Provide the (x, y) coordinate of the cell's center where the given text is located.  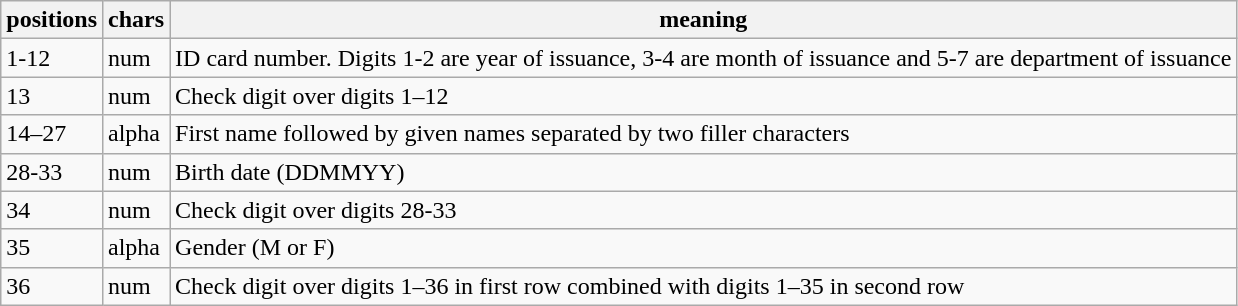
13 (52, 96)
Check digit over digits 28-33 (704, 210)
14–27 (52, 134)
36 (52, 286)
ID card number. Digits 1-2 are year of issuance, 3-4 are month of issuance and 5-7 are department of issuance (704, 58)
35 (52, 248)
Birth date (DDMMYY) (704, 172)
meaning (704, 20)
Check digit over digits 1–12 (704, 96)
Check digit over digits 1–36 in first row combined with digits 1–35 in second row (704, 286)
First name followed by given names separated by two filler characters (704, 134)
1-12 (52, 58)
28-33 (52, 172)
34 (52, 210)
chars (136, 20)
positions (52, 20)
Gender (M or F) (704, 248)
